Return (X, Y) of the center of cell containing provided text 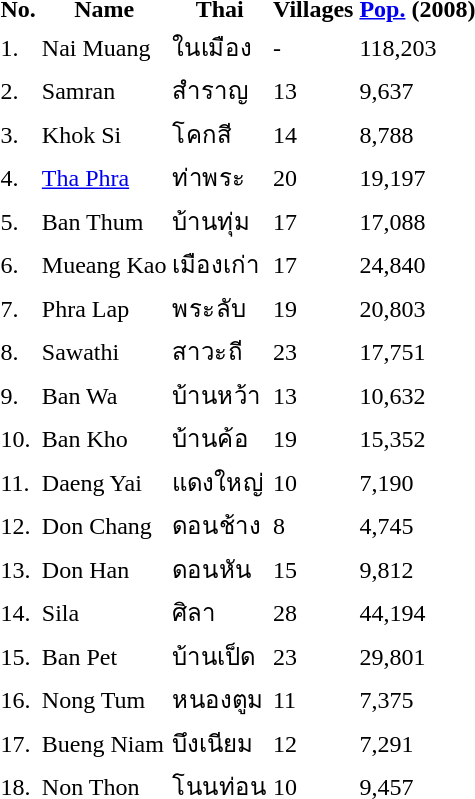
ศิลา (220, 612)
โคกสี (220, 134)
สาวะถี (220, 352)
บ้านค้อ (220, 438)
ในเมือง (220, 47)
Phra Lap (104, 308)
11 (312, 700)
หนองตูม (220, 700)
บ้านทุ่ม (220, 221)
- (312, 47)
Sawathi (104, 352)
Khok Si (104, 134)
ดอนช้าง (220, 526)
8 (312, 526)
15 (312, 569)
เมืองเก่า (220, 264)
Nong Tum (104, 700)
28 (312, 612)
Nai Muang (104, 47)
บึงเนียม (220, 743)
10 (312, 482)
Don Han (104, 569)
Don Chang (104, 526)
Mueang Kao (104, 264)
20 (312, 178)
บ้านเป็ด (220, 656)
แดงใหญ่ (220, 482)
Ban Thum (104, 221)
พระลับ (220, 308)
12 (312, 743)
บ้านหว้า (220, 395)
14 (312, 134)
Samran (104, 90)
Ban Pet (104, 656)
Daeng Yai (104, 482)
ดอนหัน (220, 569)
สำราญ (220, 90)
ท่าพระ (220, 178)
Ban Kho (104, 438)
Bueng Niam (104, 743)
Sila (104, 612)
Tha Phra (104, 178)
Ban Wa (104, 395)
